Find where the given text appears and provide that cell's center as (x, y) coordinate. 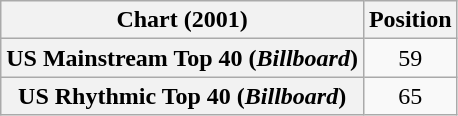
US Mainstream Top 40 (Billboard) (182, 58)
65 (410, 96)
Chart (2001) (182, 20)
US Rhythmic Top 40 (Billboard) (182, 96)
59 (410, 58)
Position (410, 20)
